Output the [X, Y] coordinate of the center of the cell containing the given text.  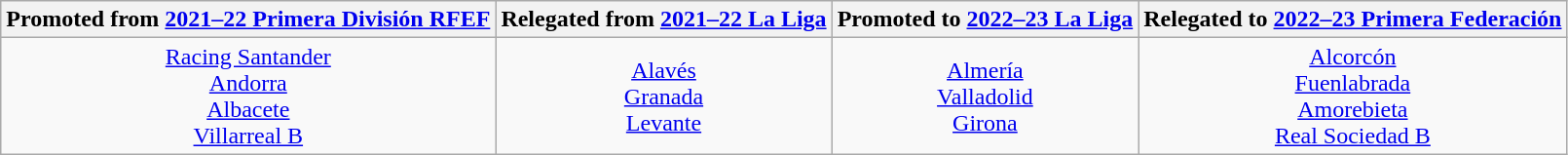
Almería Valladolid Girona [986, 96]
Relegated to 2022–23 Primera Federación [1353, 19]
Racing Santander Andorra Albacete Villarreal B [248, 96]
Alcorcón Fuenlabrada Amorebieta Real Sociedad B [1353, 96]
Relegated from 2021–22 La Liga [664, 19]
Alavés Granada Levante [664, 96]
Promoted from 2021–22 Primera División RFEF [248, 19]
Promoted to 2022–23 La Liga [986, 19]
